Extract the [X, Y] coordinate from the center of the cell holding the provided text.  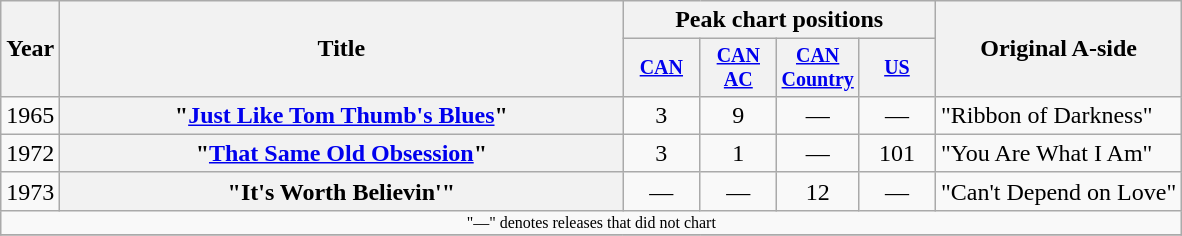
Peak chart positions [780, 20]
9 [738, 115]
"That Same Old Obsession" [342, 153]
1965 [30, 115]
"—" denotes releases that did not chart [592, 222]
CAN Country [818, 68]
"Can't Depend on Love" [1058, 191]
"It's Worth Believin'" [342, 191]
1972 [30, 153]
US [896, 68]
101 [896, 153]
"You Are What I Am" [1058, 153]
Year [30, 49]
"Ribbon of Darkness" [1058, 115]
"Just Like Tom Thumb's Blues" [342, 115]
Original A-side [1058, 49]
1 [738, 153]
12 [818, 191]
CAN [662, 68]
CAN AC [738, 68]
1973 [30, 191]
Title [342, 49]
